Pinpoint the cell where the given text exists, returning its (X, Y) midpoint coordinate. 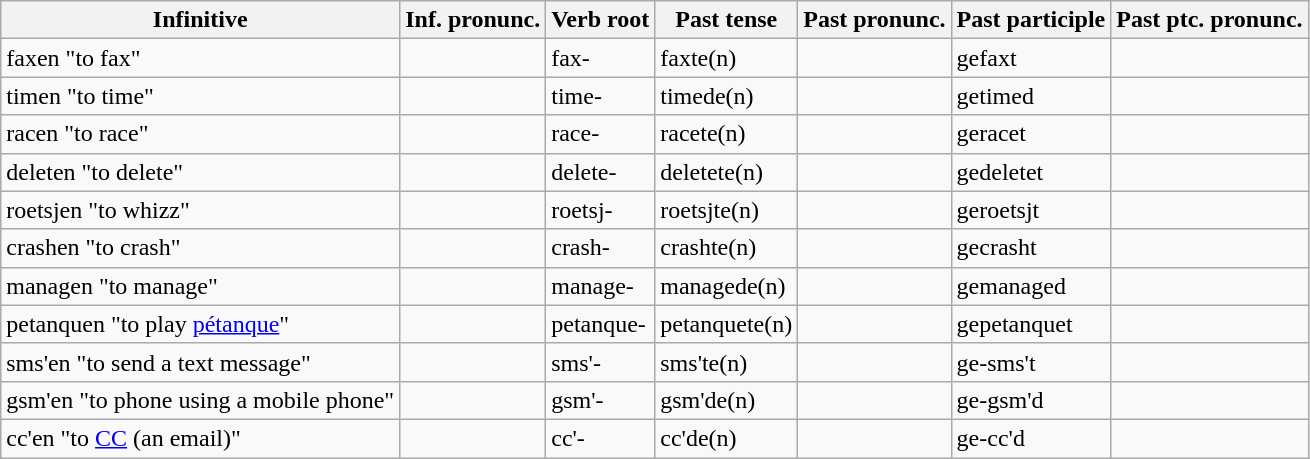
gefaxt (1031, 58)
faxen "to fax" (200, 58)
gsm'en "to phone using a mobile phone" (200, 400)
racete(n) (726, 134)
Past tense (726, 20)
petanque- (600, 324)
ge-sms't (1031, 362)
deleten "to delete" (200, 172)
managen "to manage" (200, 286)
crash- (600, 248)
cc'en "to CC (an email)" (200, 438)
fax- (600, 58)
Past ptc. pronunc. (1210, 20)
Past pronunc. (874, 20)
timede(n) (726, 96)
petanquete(n) (726, 324)
managede(n) (726, 286)
timen "to time" (200, 96)
Inf. pronunc. (473, 20)
Past participle (1031, 20)
crashen "to crash" (200, 248)
sms'- (600, 362)
cc'de(n) (726, 438)
sms'en "to send a text message" (200, 362)
ge-cc'd (1031, 438)
roetsjte(n) (726, 210)
geracet (1031, 134)
gemanaged (1031, 286)
cc'- (600, 438)
sms'te(n) (726, 362)
gedeletet (1031, 172)
getimed (1031, 96)
gepetanquet (1031, 324)
delete- (600, 172)
roetsjen "to whizz" (200, 210)
petanquen "to play pétanque" (200, 324)
faxte(n) (726, 58)
deletete(n) (726, 172)
gecrasht (1031, 248)
crashte(n) (726, 248)
manage- (600, 286)
racen "to race" (200, 134)
Infinitive (200, 20)
roetsj- (600, 210)
race- (600, 134)
gsm'de(n) (726, 400)
time- (600, 96)
geroetsjt (1031, 210)
gsm'- (600, 400)
Verb root (600, 20)
ge-gsm'd (1031, 400)
